From the cell containing the given text, extract its center point as [x, y] coordinate. 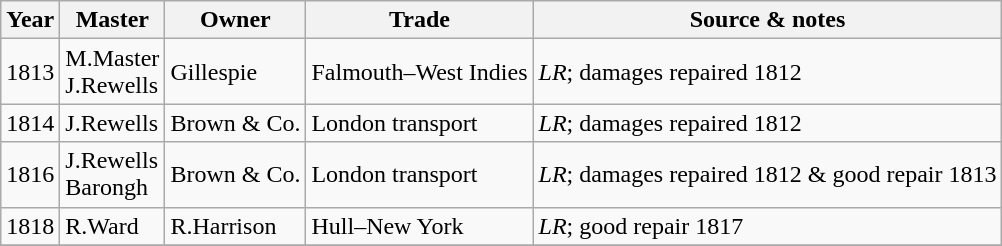
R.Ward [112, 226]
1818 [30, 226]
1814 [30, 123]
J.RewellsBarongh [112, 174]
Source & notes [768, 20]
LR; good repair 1817 [768, 226]
Master [112, 20]
Year [30, 20]
LR; damages repaired 1812 & good repair 1813 [768, 174]
J.Rewells [112, 123]
1816 [30, 174]
Gillespie [236, 72]
Falmouth–West Indies [420, 72]
R.Harrison [236, 226]
M.MasterJ.Rewells [112, 72]
Owner [236, 20]
Hull–New York [420, 226]
Trade [420, 20]
1813 [30, 72]
